Output the [X, Y] coordinate of the center of the cell containing the given text.  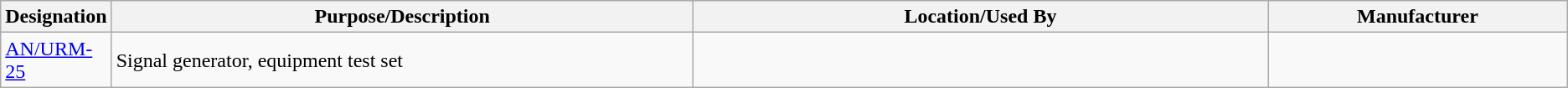
Designation [56, 17]
Purpose/Description [402, 17]
Manufacturer [1418, 17]
AN/URM-25 [56, 60]
Location/Used By [980, 17]
Signal generator, equipment test set [402, 60]
